Output the [x, y] coordinate of the center of the cell containing the given text.  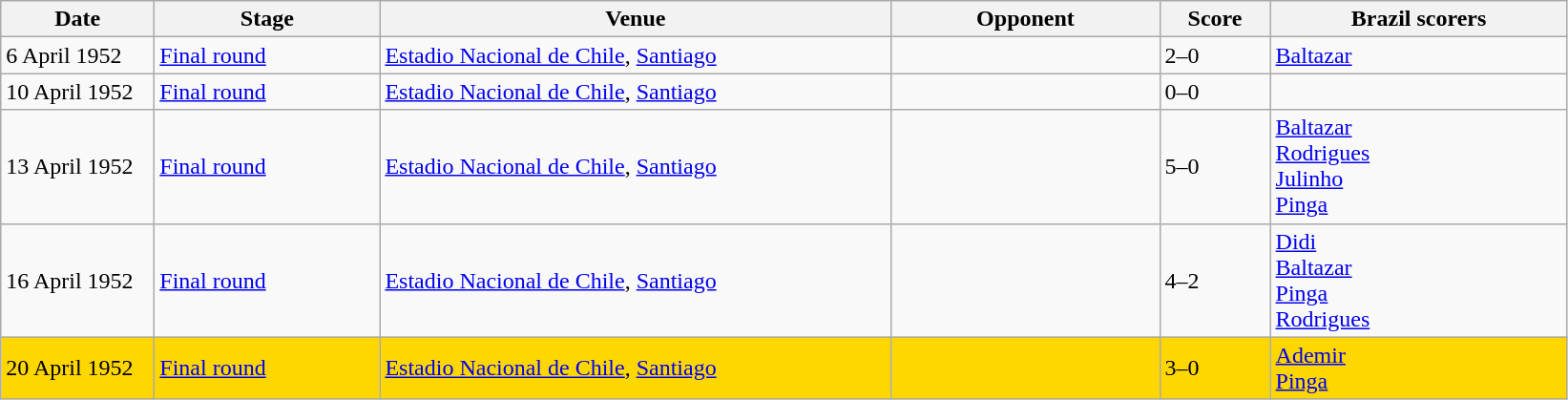
13 April 1952 [78, 166]
0–0 [1215, 92]
Stage [267, 19]
6 April 1952 [78, 55]
Baltazar Rodrigues Julinho Pinga [1418, 166]
Score [1215, 19]
16 April 1952 [78, 281]
Baltazar [1418, 55]
20 April 1952 [78, 368]
4–2 [1215, 281]
5–0 [1215, 166]
2–0 [1215, 55]
Venue [636, 19]
Date [78, 19]
10 April 1952 [78, 92]
Opponent [1025, 19]
Brazil scorers [1418, 19]
Didi Baltazar Pinga Rodrigues [1418, 281]
3–0 [1215, 368]
Ademir Pinga [1418, 368]
